Detect which cell encompasses the target text, then output its (X, Y) center coordinate. 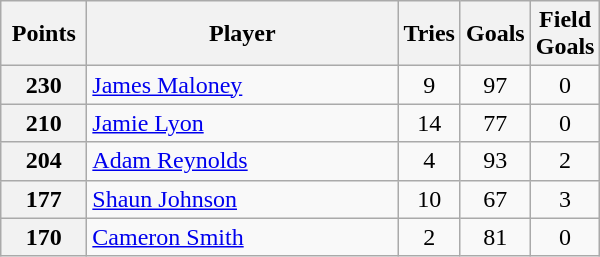
170 (44, 237)
Jamie Lyon (242, 123)
9 (430, 85)
Adam Reynolds (242, 161)
Player (242, 34)
10 (430, 199)
81 (495, 237)
Field Goals (565, 34)
4 (430, 161)
Points (44, 34)
67 (495, 199)
177 (44, 199)
14 (430, 123)
Goals (495, 34)
Shaun Johnson (242, 199)
204 (44, 161)
210 (44, 123)
230 (44, 85)
93 (495, 161)
Cameron Smith (242, 237)
James Maloney (242, 85)
Tries (430, 34)
3 (565, 199)
97 (495, 85)
77 (495, 123)
